Return [X, Y] of the center of cell containing provided text 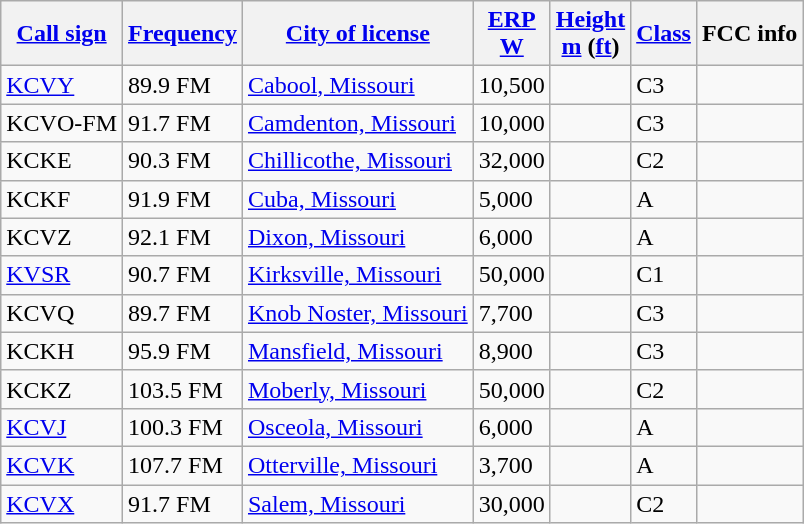
KCKZ [62, 389]
5,000 [512, 199]
103.5 FM [183, 389]
ERPW [512, 34]
Osceola, Missouri [358, 427]
107.7 FM [183, 465]
7,700 [512, 313]
Cabool, Missouri [358, 85]
KCVJ [62, 427]
Call sign [62, 34]
3,700 [512, 465]
Dixon, Missouri [358, 237]
92.1 FM [183, 237]
KCVQ [62, 313]
Kirksville, Missouri [358, 275]
KCKE [62, 161]
KCVZ [62, 237]
KCVK [62, 465]
Otterville, Missouri [358, 465]
Chillicothe, Missouri [358, 161]
KCKH [62, 351]
Salem, Missouri [358, 503]
90.3 FM [183, 161]
89.7 FM [183, 313]
8,900 [512, 351]
Mansfield, Missouri [358, 351]
Heightm (ft) [590, 34]
C1 [664, 275]
Class [664, 34]
KCVY [62, 85]
KVSR [62, 275]
FCC info [749, 34]
10,000 [512, 123]
City of license [358, 34]
Moberly, Missouri [358, 389]
89.9 FM [183, 85]
91.9 FM [183, 199]
32,000 [512, 161]
95.9 FM [183, 351]
KCVO-FM [62, 123]
Knob Noster, Missouri [358, 313]
100.3 FM [183, 427]
10,500 [512, 85]
90.7 FM [183, 275]
Camdenton, Missouri [358, 123]
Frequency [183, 34]
KCKF [62, 199]
Cuba, Missouri [358, 199]
30,000 [512, 503]
KCVX [62, 503]
